Detect which cell encompasses the target text, then output its [X, Y] center coordinate. 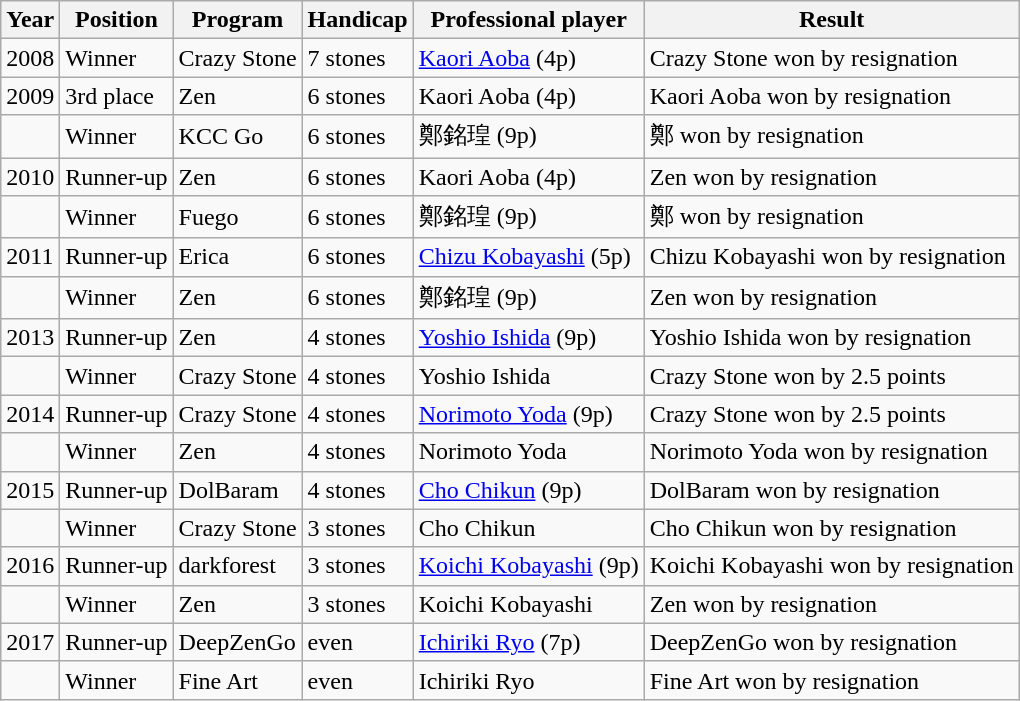
DolBaram [238, 490]
Norimoto Yoda [528, 452]
2013 [30, 338]
Yoshio Ishida (9p) [528, 338]
Norimoto Yoda (9p) [528, 414]
Yoshio Ishida won by resignation [832, 338]
2008 [30, 58]
Cho Chikun [528, 528]
Koichi Kobayashi won by resignation [832, 566]
Kaori Aoba won by resignation [832, 96]
DeepZenGo won by resignation [832, 642]
Fuego [238, 218]
Fine Art [238, 680]
Yoshio Ishida [528, 376]
2015 [30, 490]
Erica [238, 257]
darkforest [238, 566]
Koichi Kobayashi (9p) [528, 566]
Cho Chikun won by resignation [832, 528]
Handicap [358, 20]
Chizu Kobayashi won by resignation [832, 257]
Norimoto Yoda won by resignation [832, 452]
Fine Art won by resignation [832, 680]
2010 [30, 177]
2014 [30, 414]
Year [30, 20]
Koichi Kobayashi [528, 604]
Cho Chikun (9p) [528, 490]
KCC Go [238, 136]
Crazy Stone won by resignation [832, 58]
2017 [30, 642]
Result [832, 20]
Program [238, 20]
Position [116, 20]
2009 [30, 96]
DeepZenGo [238, 642]
Ichiriki Ryo [528, 680]
Ichiriki Ryo (7p) [528, 642]
3rd place [116, 96]
7 stones [358, 58]
Chizu Kobayashi (5p) [528, 257]
Professional player [528, 20]
2011 [30, 257]
2016 [30, 566]
DolBaram won by resignation [832, 490]
